Search for the cell housing the specified text and yield its (X, Y) center coordinate. 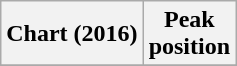
Chart (2016) (72, 34)
Peakposition (189, 34)
